Extract the [X, Y] coordinate from the center of the cell holding the provided text.  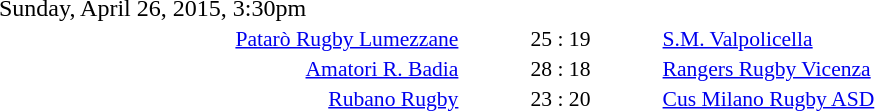
28 : 18 [560, 68]
25 : 19 [560, 38]
